Search for the cell housing the specified text and yield its (X, Y) center coordinate. 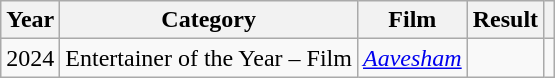
Aavesham (412, 58)
Entertainer of the Year – Film (209, 58)
Category (209, 20)
Year (30, 20)
2024 (30, 58)
Result (505, 20)
Film (412, 20)
